Determine the (X, Y) coordinate at the center of the cell enclosing the given text.  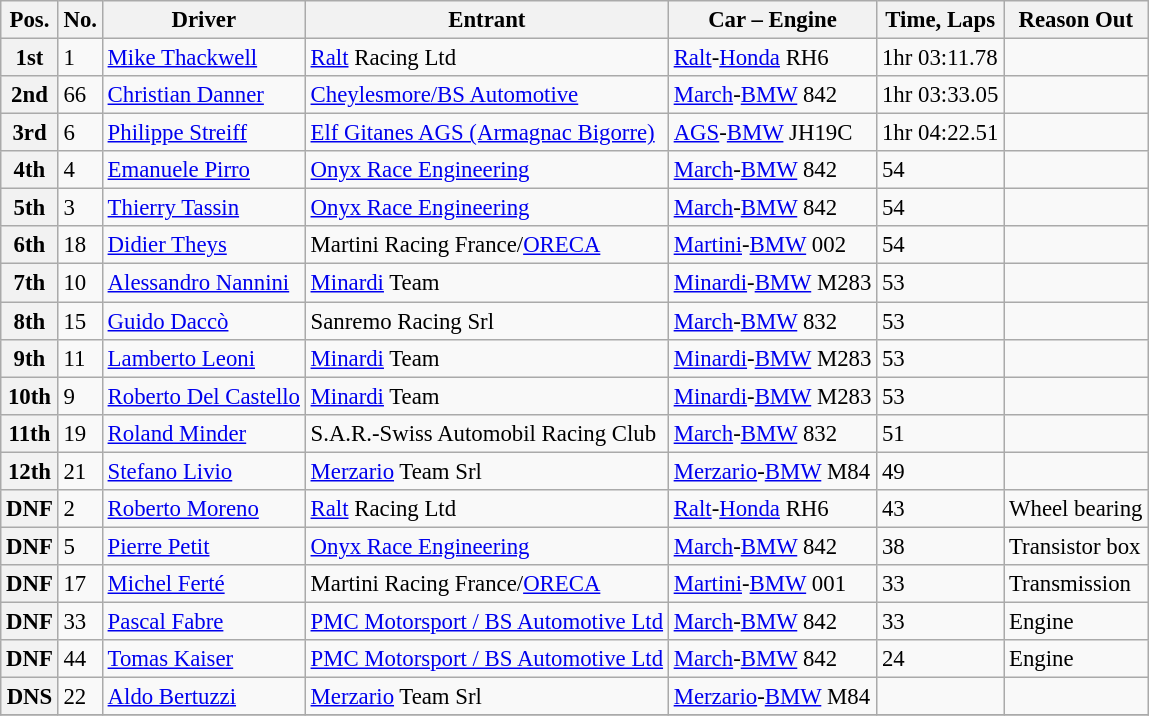
6 (80, 133)
4 (80, 170)
3 (80, 208)
S.A.R.-Swiss Automobil Racing Club (486, 433)
Guido Daccò (204, 321)
Pos. (30, 20)
Christian Danner (204, 95)
Cheylesmore/BS Automotive (486, 95)
15 (80, 321)
1hr 04:22.51 (940, 133)
Lamberto Leoni (204, 358)
Martini-BMW 001 (772, 584)
66 (80, 95)
1hr 03:33.05 (940, 95)
Wheel bearing (1076, 509)
DNS (30, 697)
Car – Engine (772, 20)
5th (30, 208)
11 (80, 358)
10 (80, 283)
Elf Gitanes AGS (Armagnac Bigorre) (486, 133)
24 (940, 659)
2 (80, 509)
11th (30, 433)
17 (80, 584)
4th (30, 170)
Thierry Tassin (204, 208)
Michel Ferté (204, 584)
Didier Theys (204, 245)
Emanuele Pirro (204, 170)
2nd (30, 95)
Driver (204, 20)
Pascal Fabre (204, 621)
Aldo Bertuzzi (204, 697)
Roberto Moreno (204, 509)
Mike Thackwell (204, 58)
18 (80, 245)
38 (940, 546)
Time, Laps (940, 20)
Pierre Petit (204, 546)
7th (30, 283)
19 (80, 433)
51 (940, 433)
9th (30, 358)
Roberto Del Castello (204, 396)
3rd (30, 133)
12th (30, 471)
AGS-BMW JH19C (772, 133)
No. (80, 20)
Tomas Kaiser (204, 659)
8th (30, 321)
Sanremo Racing Srl (486, 321)
Martini-BMW 002 (772, 245)
22 (80, 697)
Entrant (486, 20)
Roland Minder (204, 433)
5 (80, 546)
10th (30, 396)
1st (30, 58)
21 (80, 471)
43 (940, 509)
49 (940, 471)
1hr 03:11.78 (940, 58)
6th (30, 245)
Reason Out (1076, 20)
Transistor box (1076, 546)
1 (80, 58)
44 (80, 659)
Philippe Streiff (204, 133)
Stefano Livio (204, 471)
Transmission (1076, 584)
Alessandro Nannini (204, 283)
9 (80, 396)
